From the cell containing the given text, extract its center point as (X, Y) coordinate. 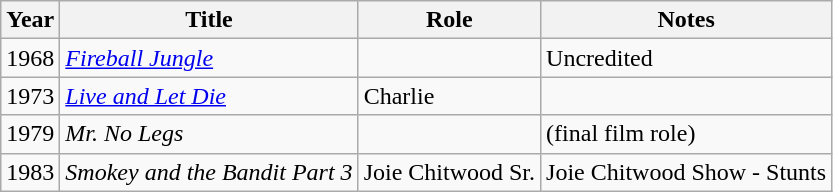
Joie Chitwood Show - Stunts (686, 172)
Uncredited (686, 58)
Joie Chitwood Sr. (449, 172)
1968 (30, 58)
1979 (30, 134)
Live and Let Die (209, 96)
Year (30, 20)
Mr. No Legs (209, 134)
Title (209, 20)
1983 (30, 172)
(final film role) (686, 134)
Smokey and the Bandit Part 3 (209, 172)
Fireball Jungle (209, 58)
Notes (686, 20)
1973 (30, 96)
Role (449, 20)
Charlie (449, 96)
